Provide the [X, Y] coordinate of the cell's center where the given text is located.  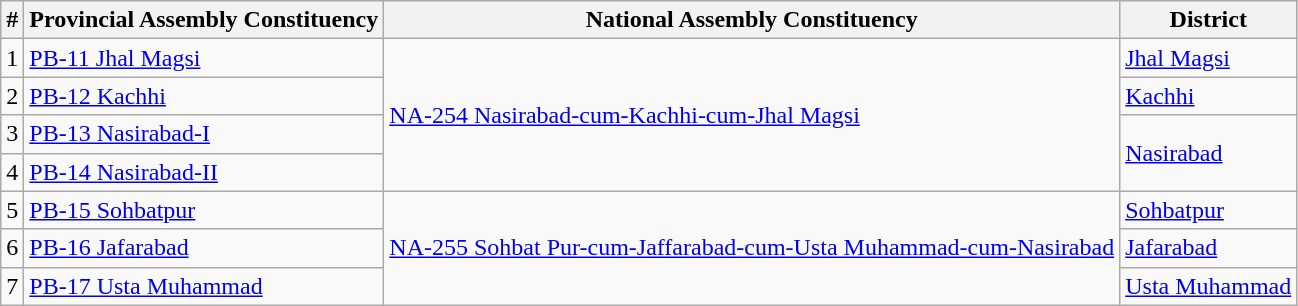
Provincial Assembly Constituency [204, 20]
PB-15 Sohbatpur [204, 210]
Sohbatpur [1208, 210]
National Assembly Constituency [752, 20]
NA-255 Sohbat Pur-cum-Jaffarabad-cum-Usta Muhammad-cum-Nasirabad [752, 248]
PB-12 Kachhi [204, 96]
District [1208, 20]
1 [12, 58]
Nasirabad [1208, 153]
5 [12, 210]
# [12, 20]
4 [12, 172]
PB-16 Jafarabad [204, 248]
6 [12, 248]
PB-14 Nasirabad-II [204, 172]
Jhal Magsi [1208, 58]
PB-13 Nasirabad-I [204, 134]
Kachhi [1208, 96]
7 [12, 286]
PB-17 Usta Muhammad [204, 286]
Jafarabad [1208, 248]
PB-11 Jhal Magsi [204, 58]
NA-254 Nasirabad-cum-Kachhi-cum-Jhal Magsi [752, 115]
Usta Muhammad [1208, 286]
3 [12, 134]
2 [12, 96]
